Locate the cell with the specified text and output its (x, y) center coordinate. 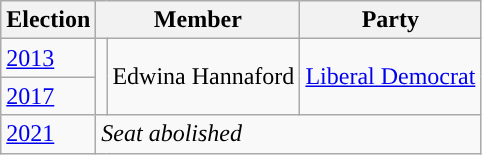
2013 (48, 58)
Seat abolished (288, 134)
2021 (48, 134)
Election (48, 20)
Liberal Democrat (390, 77)
Party (390, 20)
Edwina Hannaford (204, 77)
2017 (48, 96)
Member (198, 20)
